Find where the given text appears and provide that cell's center as [X, Y] coordinate. 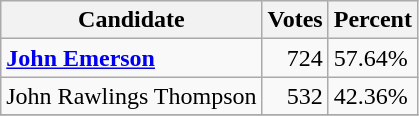
Candidate [132, 20]
Votes [295, 20]
Percent [372, 20]
John Rawlings Thompson [132, 96]
42.36% [372, 96]
John Emerson [132, 58]
57.64% [372, 58]
532 [295, 96]
724 [295, 58]
